Return the [x, y] coordinate for the center point of the cell that contains the specified text.  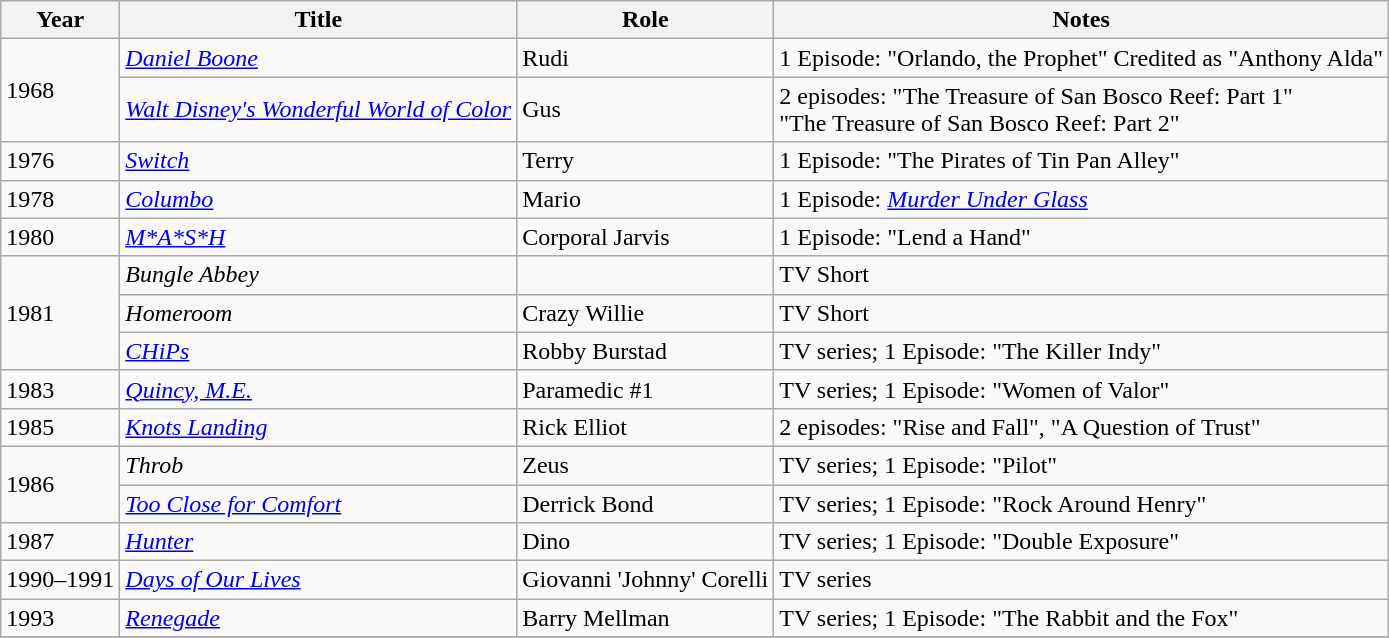
Switch [318, 161]
1986 [60, 484]
1976 [60, 161]
Columbo [318, 199]
1987 [60, 542]
Daniel Boone [318, 58]
Dino [646, 542]
Days of Our Lives [318, 580]
Corporal Jarvis [646, 237]
1981 [60, 313]
2 episodes: "Rise and Fall", "A Question of Trust" [1082, 427]
TV series; 1 Episode: "Pilot" [1082, 465]
Title [318, 20]
1 Episode: "Orlando, the Prophet" Credited as "Anthony Alda" [1082, 58]
TV series; 1 Episode: "Women of Valor" [1082, 389]
TV series; 1 Episode: "Double Exposure" [1082, 542]
Renegade [318, 618]
1985 [60, 427]
Rick Elliot [646, 427]
Too Close for Comfort [318, 503]
TV series; 1 Episode: "Rock Around Henry" [1082, 503]
TV series; 1 Episode: "The Rabbit and the Fox" [1082, 618]
Role [646, 20]
1 Episode: "The Pirates of Tin Pan Alley" [1082, 161]
1990–1991 [60, 580]
1980 [60, 237]
1993 [60, 618]
Giovanni 'Johnny' Corelli [646, 580]
Crazy Willie [646, 313]
Paramedic #1 [646, 389]
CHiPs [318, 351]
Walt Disney's Wonderful World of Color [318, 110]
Barry Mellman [646, 618]
TV series; 1 Episode: "The Killer Indy" [1082, 351]
Bungle Abbey [318, 275]
Year [60, 20]
Robby Burstad [646, 351]
Homeroom [318, 313]
1978 [60, 199]
Notes [1082, 20]
1 Episode: Murder Under Glass [1082, 199]
Gus [646, 110]
1968 [60, 90]
Derrick Bond [646, 503]
M*A*S*H [318, 237]
Rudi [646, 58]
Terry [646, 161]
1 Episode: "Lend a Hand" [1082, 237]
Hunter [318, 542]
TV series [1082, 580]
Mario [646, 199]
Quincy, M.E. [318, 389]
Knots Landing [318, 427]
1983 [60, 389]
2 episodes: "The Treasure of San Bosco Reef: Part 1" "The Treasure of San Bosco Reef: Part 2" [1082, 110]
Throb [318, 465]
Zeus [646, 465]
